Detect which cell encompasses the target text, then output its [x, y] center coordinate. 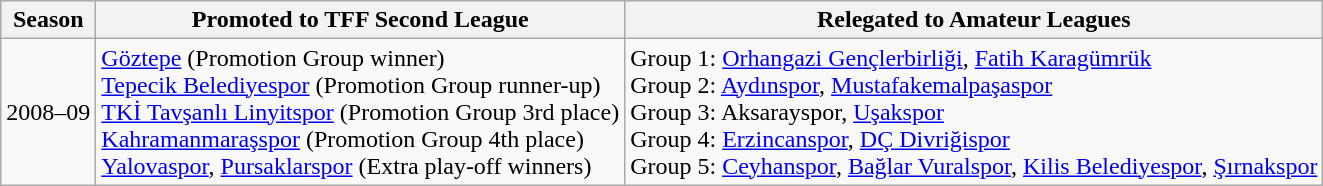
2008–09 [48, 112]
Relegated to Amateur Leagues [974, 20]
Season [48, 20]
Promoted to TFF Second League [360, 20]
